Return the (x, y) coordinate for the center point of the cell that contains the specified text.  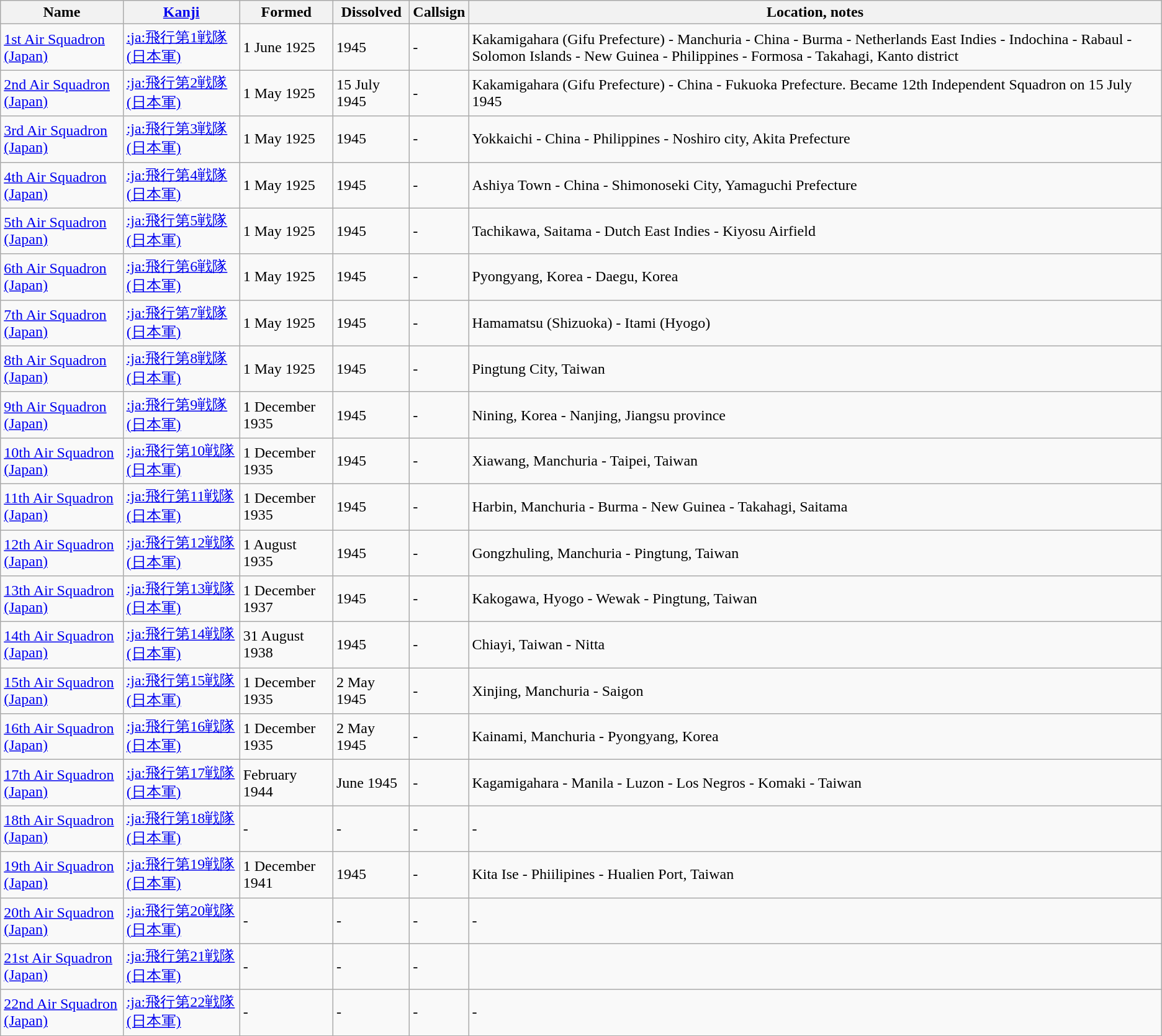
15th Air Squadron (Japan) (62, 691)
Gongzhuling, Manchuria - Pingtung, Taiwan (815, 553)
:ja:飛行第4戦隊 (日本軍) (181, 185)
:ja:飛行第12戦隊 (日本軍) (181, 553)
Xinjing, Manchuria - Saigon (815, 691)
Hamamatsu (Shizuoka) - Itami (Hyogo) (815, 323)
:ja:飛行第15戦隊 (日本軍) (181, 691)
:ja:飛行第19戦隊 (日本軍) (181, 875)
14th Air Squadron (Japan) (62, 645)
15 July 1945 (371, 93)
7th Air Squadron (Japan) (62, 323)
3rd Air Squadron (Japan) (62, 139)
:ja:飛行第18戦隊 (日本軍) (181, 829)
18th Air Squadron (Japan) (62, 829)
Location, notes (815, 12)
Harbin, Manchuria - Burma - New Guinea - Takahagi, Saitama (815, 507)
21st Air Squadron (Japan) (62, 966)
:ja:飛行第22戦隊 (日本軍) (181, 1012)
22nd Air Squadron (Japan) (62, 1012)
Kita Ise - Phiilipines - Hualien Port, Taiwan (815, 875)
9th Air Squadron (Japan) (62, 415)
:ja:飛行第21戦隊 (日本軍) (181, 966)
Name (62, 12)
6th Air Squadron (Japan) (62, 277)
:ja:飛行第8戦隊 (日本軍) (181, 369)
1 August 1935 (286, 553)
1 December 1937 (286, 599)
:ja:飛行第2戦隊 (日本軍) (181, 93)
Pingtung City, Taiwan (815, 369)
:ja:飛行第20戦隊 (日本軍) (181, 921)
11th Air Squadron (Japan) (62, 507)
:ja:飛行第5戦隊 (日本軍) (181, 231)
Yokkaichi - China - Philippines - Noshiro city, Akita Prefecture (815, 139)
5th Air Squadron (Japan) (62, 231)
Pyongyang, Korea - Daegu, Korea (815, 277)
:ja:飛行第1戦隊 (日本軍) (181, 47)
Tachikawa, Saitama - Dutch East Indies - Kiyosu Airfield (815, 231)
June 1945 (371, 783)
4th Air Squadron (Japan) (62, 185)
17th Air Squadron (Japan) (62, 783)
:ja:飛行第17戦隊 (日本軍) (181, 783)
1 December 1941 (286, 875)
Kainami, Manchuria - Pyongyang, Korea (815, 737)
Kakamigahara (Gifu Prefecture) - China - Fukuoka Prefecture. Became 12th Independent Squadron on 15 July 1945 (815, 93)
Nining, Korea - Nanjing, Jiangsu province (815, 415)
:ja:飛行第14戦隊 (日本軍) (181, 645)
Kanji (181, 12)
Callsign (439, 12)
20th Air Squadron (Japan) (62, 921)
31 August 1938 (286, 645)
:ja:飛行第7戦隊 (日本軍) (181, 323)
Kagamigahara - Manila - Luzon - Los Negros - Komaki - Taiwan (815, 783)
:ja:飛行第9戦隊 (日本軍) (181, 415)
13th Air Squadron (Japan) (62, 599)
16th Air Squadron (Japan) (62, 737)
2nd Air Squadron (Japan) (62, 93)
12th Air Squadron (Japan) (62, 553)
:ja:飛行第13戦隊 (日本軍) (181, 599)
:ja:飛行第16戦隊 (日本軍) (181, 737)
:ja:飛行第6戦隊 (日本軍) (181, 277)
Dissolved (371, 12)
8th Air Squadron (Japan) (62, 369)
1st Air Squadron (Japan) (62, 47)
February 1944 (286, 783)
1 June 1925 (286, 47)
Formed (286, 12)
10th Air Squadron (Japan) (62, 461)
:ja:飛行第10戦隊 (日本軍) (181, 461)
19th Air Squadron (Japan) (62, 875)
Chiayi, Taiwan - Nitta (815, 645)
Xiawang, Manchuria - Taipei, Taiwan (815, 461)
:ja:飛行第11戦隊 (日本軍) (181, 507)
:ja:飛行第3戦隊 (日本軍) (181, 139)
Ashiya Town - China - Shimonoseki City, Yamaguchi Prefecture (815, 185)
Kakogawa, Hyogo - Wewak - Pingtung, Taiwan (815, 599)
